Identify which cell holds the provided text, then report its [X, Y] central coordinate. 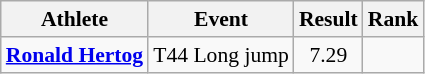
Result [328, 19]
Athlete [74, 19]
Rank [394, 19]
Ronald Hertog [74, 55]
Event [221, 19]
T44 Long jump [221, 55]
7.29 [328, 55]
